Detect which cell encompasses the target text, then output its (X, Y) center coordinate. 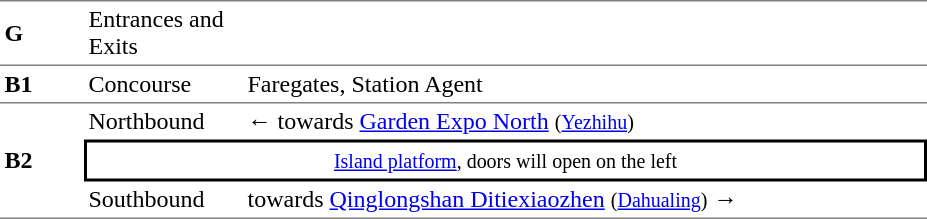
Entrances and Exits (164, 32)
G (42, 32)
Island platform, doors will open on the left (506, 161)
← towards Garden Expo North (Yezhihu) (585, 122)
B1 (42, 84)
Concourse (164, 84)
Northbound (164, 122)
Faregates, Station Agent (585, 84)
